Output the [X, Y] coordinate of the center of the cell containing the given text.  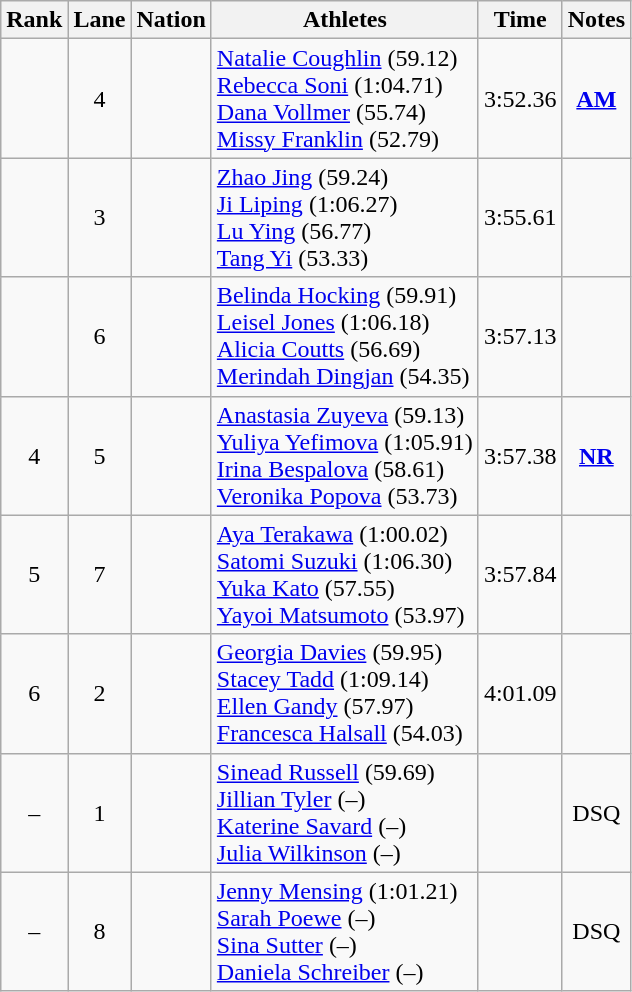
7 [100, 574]
Anastasia Zuyeva (59.13)Yuliya Yefimova (1:05.91)Irina Bespalova (58.61)Veronika Popova (53.73) [344, 456]
Aya Terakawa (1:00.02)Satomi Suzuki (1:06.30)Yuka Kato (57.55)Yayoi Matsumoto (53.97) [344, 574]
AM [596, 98]
8 [100, 932]
3 [100, 218]
3:52.36 [520, 98]
Natalie Coughlin (59.12) Rebecca Soni (1:04.71) Dana Vollmer (55.74) Missy Franklin (52.79) [344, 98]
Athletes [344, 20]
3:57.84 [520, 574]
Notes [596, 20]
Nation [171, 20]
1 [100, 812]
Georgia Davies (59.95)Stacey Tadd (1:09.14)Ellen Gandy (57.97)Francesca Halsall (54.03) [344, 694]
Rank [34, 20]
Time [520, 20]
Belinda Hocking (59.91)Leisel Jones (1:06.18) Alicia Coutts (56.69) Merindah Dingjan (54.35) [344, 336]
Jenny Mensing (1:01.21)Sarah Poewe (–)Sina Sutter (–)Daniela Schreiber (–) [344, 932]
4:01.09 [520, 694]
Lane [100, 20]
Sinead Russell (59.69)Jillian Tyler (–)Katerine Savard (–)Julia Wilkinson (–) [344, 812]
3:57.38 [520, 456]
3:57.13 [520, 336]
2 [100, 694]
Zhao Jing (59.24) Ji Liping (1:06.27) Lu Ying (56.77) Tang Yi (53.33) [344, 218]
3:55.61 [520, 218]
NR [596, 456]
